Determine the [X, Y] coordinate at the center of the cell enclosing the given text.  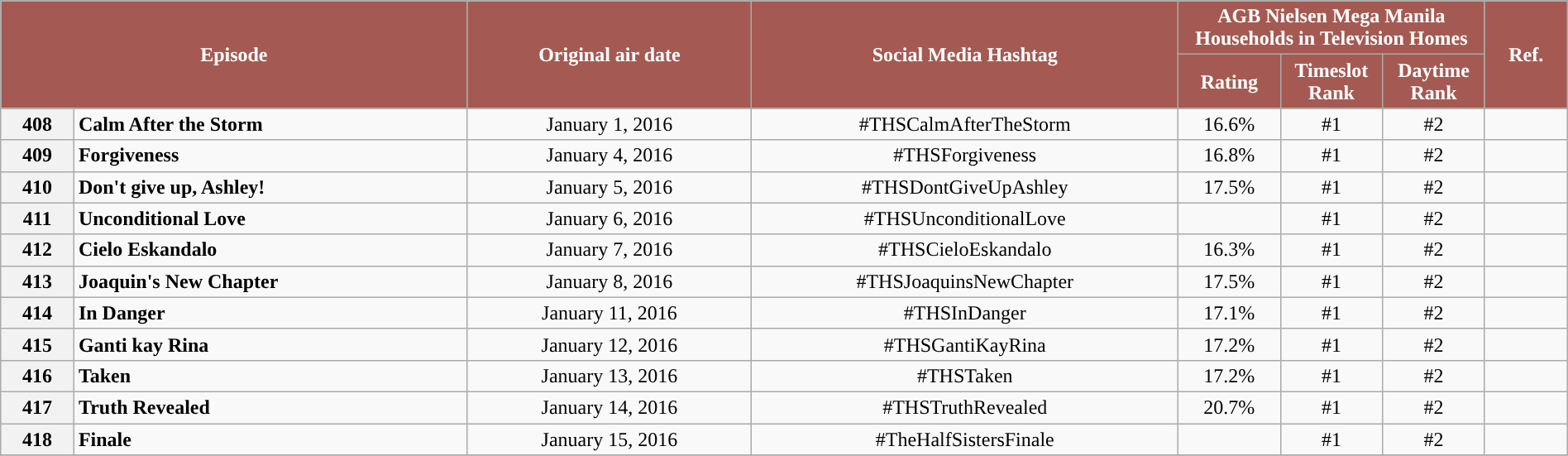
#THSJoaquinsNewChapter [965, 281]
Timeslot Rank [1331, 81]
#THSCalmAfterTheStorm [965, 124]
411 [38, 218]
January 7, 2016 [610, 250]
January 15, 2016 [610, 439]
Original air date [610, 55]
16.3% [1230, 250]
Ganti kay Rina [270, 344]
Daytime Rank [1434, 81]
412 [38, 250]
Rating [1230, 81]
17.1% [1230, 313]
#THSUnconditionalLove [965, 218]
Cielo Eskandalo [270, 250]
#THSForgiveness [965, 156]
AGB Nielsen Mega Manila Households in Television Homes [1331, 28]
Truth Revealed [270, 407]
413 [38, 281]
418 [38, 439]
#THSInDanger [965, 313]
414 [38, 313]
Social Media Hashtag [965, 55]
January 11, 2016 [610, 313]
Finale [270, 439]
#THSTruthRevealed [965, 407]
408 [38, 124]
January 14, 2016 [610, 407]
January 6, 2016 [610, 218]
Calm After the Storm [270, 124]
January 1, 2016 [610, 124]
16.6% [1230, 124]
#TheHalfSistersFinale [965, 439]
Unconditional Love [270, 218]
417 [38, 407]
January 12, 2016 [610, 344]
416 [38, 376]
Episode [234, 55]
January 5, 2016 [610, 187]
20.7% [1230, 407]
Joaquin's New Chapter [270, 281]
January 4, 2016 [610, 156]
#THSDontGiveUpAshley [965, 187]
January 13, 2016 [610, 376]
415 [38, 344]
16.8% [1230, 156]
Ref. [1526, 55]
January 8, 2016 [610, 281]
Taken [270, 376]
409 [38, 156]
410 [38, 187]
#THSGantiKayRina [965, 344]
#THSCieloEskandalo [965, 250]
#THSTaken [965, 376]
Forgiveness [270, 156]
Don't give up, Ashley! [270, 187]
In Danger [270, 313]
